Search for the cell housing the specified text and yield its (x, y) center coordinate. 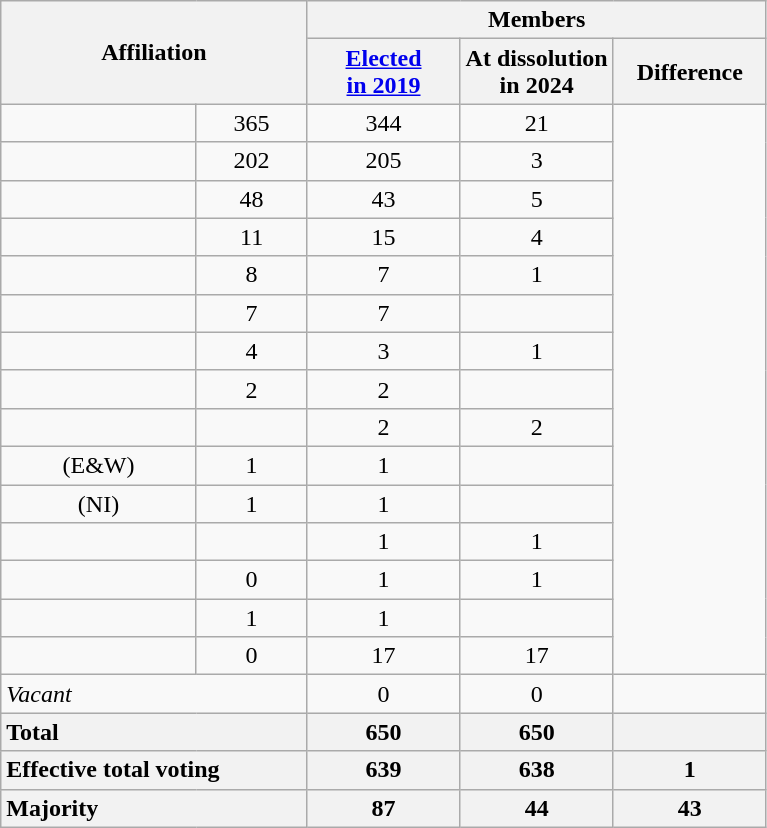
48 (252, 199)
21 (536, 123)
Affiliation (154, 52)
11 (252, 237)
365 (252, 123)
638 (536, 770)
87 (384, 808)
Total (154, 732)
44 (536, 808)
5 (536, 199)
8 (252, 275)
(NI) (98, 503)
639 (384, 770)
15 (384, 237)
Members (536, 20)
Majority (154, 808)
344 (384, 123)
Vacant (154, 694)
202 (252, 161)
Difference (690, 72)
205 (384, 161)
Effective total voting (154, 770)
At dissolution in 2024 (536, 72)
Elected in 2019 (384, 72)
(E&W) (98, 465)
